Identify which cell holds the provided text, then report its (X, Y) central coordinate. 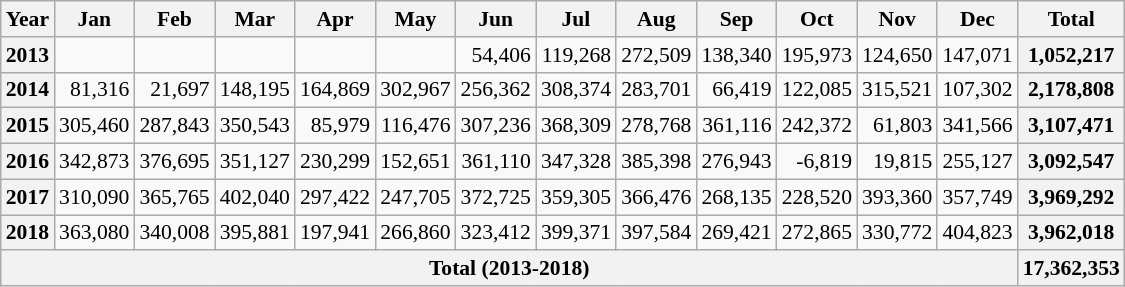
124,650 (897, 55)
Oct (817, 19)
266,860 (415, 233)
81,316 (94, 90)
361,110 (496, 162)
230,299 (335, 162)
Total (1072, 19)
308,374 (576, 90)
361,116 (736, 126)
315,521 (897, 90)
119,268 (576, 55)
3,962,018 (1072, 233)
54,406 (496, 55)
Feb (174, 19)
297,422 (335, 197)
247,705 (415, 197)
61,803 (897, 126)
Aug (656, 19)
342,873 (94, 162)
256,362 (496, 90)
Jun (496, 19)
May (415, 19)
116,476 (415, 126)
21,697 (174, 90)
393,360 (897, 197)
-6,819 (817, 162)
2,178,808 (1072, 90)
85,979 (335, 126)
365,765 (174, 197)
2014 (28, 90)
276,943 (736, 162)
242,372 (817, 126)
Apr (335, 19)
368,309 (576, 126)
341,566 (977, 126)
385,398 (656, 162)
Year (28, 19)
305,460 (94, 126)
3,092,547 (1072, 162)
357,749 (977, 197)
2015 (28, 126)
Jul (576, 19)
272,509 (656, 55)
347,328 (576, 162)
107,302 (977, 90)
152,651 (415, 162)
359,305 (576, 197)
195,973 (817, 55)
307,236 (496, 126)
3,107,471 (1072, 126)
404,823 (977, 233)
2018 (28, 233)
2016 (28, 162)
255,127 (977, 162)
122,085 (817, 90)
228,520 (817, 197)
148,195 (255, 90)
66,419 (736, 90)
283,701 (656, 90)
351,127 (255, 162)
363,080 (94, 233)
Nov (897, 19)
2013 (28, 55)
287,843 (174, 126)
399,371 (576, 233)
Jan (94, 19)
268,135 (736, 197)
1,052,217 (1072, 55)
19,815 (897, 162)
340,008 (174, 233)
17,362,353 (1072, 269)
269,421 (736, 233)
138,340 (736, 55)
310,090 (94, 197)
323,412 (496, 233)
Dec (977, 19)
372,725 (496, 197)
366,476 (656, 197)
395,881 (255, 233)
Mar (255, 19)
164,869 (335, 90)
3,969,292 (1072, 197)
330,772 (897, 233)
2017 (28, 197)
147,071 (977, 55)
397,584 (656, 233)
Total (2013-2018) (510, 269)
402,040 (255, 197)
272,865 (817, 233)
376,695 (174, 162)
350,543 (255, 126)
278,768 (656, 126)
197,941 (335, 233)
302,967 (415, 90)
Sep (736, 19)
